Search for the cell housing the specified text and yield its (x, y) center coordinate. 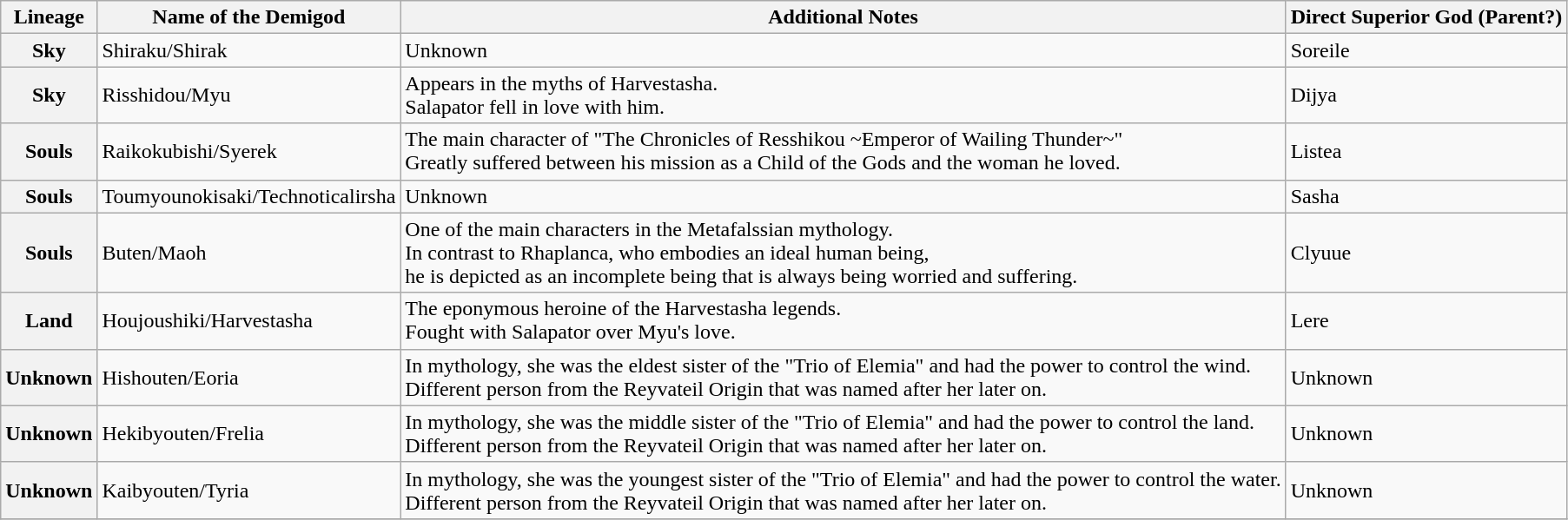
Additional Notes (843, 17)
Hekibyouten/Frelia (248, 434)
Buten/Maoh (248, 253)
Soreile (1426, 50)
Land (49, 321)
Appears in the myths of Harvestasha.Salapator fell in love with him. (843, 95)
The eponymous heroine of the Harvestasha legends.Fought with Salapator over Myu's love. (843, 321)
Risshidou/Myu (248, 95)
Sasha (1426, 196)
Direct Superior God (Parent?) (1426, 17)
Name of the Demigod (248, 17)
Raikokubishi/Syerek (248, 151)
Hishouten/Eoria (248, 377)
Listea (1426, 151)
Houjoushiki/Harvestasha (248, 321)
Dijya (1426, 95)
Kaibyouten/Tyria (248, 490)
Shiraku/Shirak (248, 50)
Lineage (49, 17)
Clyuue (1426, 253)
Toumyounokisaki/Technoticalirsha (248, 196)
Lere (1426, 321)
